Locate the cell with the specified text and output its [x, y] center coordinate. 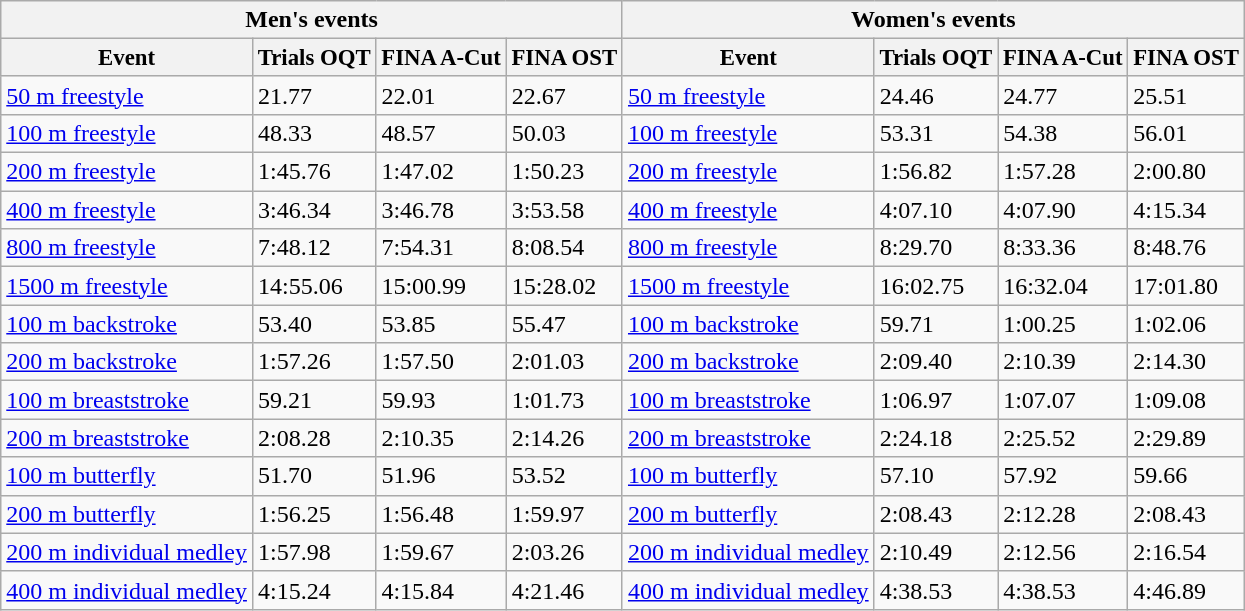
1:57.98 [314, 552]
2:00.80 [1186, 172]
2:24.18 [936, 438]
56.01 [1186, 133]
7:54.31 [441, 248]
51.70 [314, 476]
8:33.36 [1063, 248]
1:06.97 [936, 400]
4:15.34 [1186, 210]
4:07.90 [1063, 210]
2:09.40 [936, 362]
8:48.76 [1186, 248]
Men's events [312, 20]
8:08.54 [564, 248]
22.01 [441, 95]
53.31 [936, 133]
21.77 [314, 95]
48.33 [314, 133]
3:53.58 [564, 210]
1:47.02 [441, 172]
2:08.28 [314, 438]
48.57 [441, 133]
1:45.76 [314, 172]
57.10 [936, 476]
1:01.73 [564, 400]
3:46.78 [441, 210]
55.47 [564, 324]
57.92 [1063, 476]
1:56.82 [936, 172]
1:59.67 [441, 552]
53.85 [441, 324]
2:10.35 [441, 438]
16:02.75 [936, 286]
53.52 [564, 476]
1:07.07 [1063, 400]
2:12.28 [1063, 514]
7:48.12 [314, 248]
4:46.89 [1186, 590]
16:32.04 [1063, 286]
25.51 [1186, 95]
14:55.06 [314, 286]
1:57.26 [314, 362]
2:12.56 [1063, 552]
2:14.30 [1186, 362]
1:59.97 [564, 514]
4:21.46 [564, 590]
22.67 [564, 95]
1:57.50 [441, 362]
2:01.03 [564, 362]
8:29.70 [936, 248]
1:50.23 [564, 172]
59.66 [1186, 476]
1:00.25 [1063, 324]
2:16.54 [1186, 552]
51.96 [441, 476]
2:25.52 [1063, 438]
50.03 [564, 133]
53.40 [314, 324]
4:07.10 [936, 210]
17:01.80 [1186, 286]
2:14.26 [564, 438]
24.77 [1063, 95]
24.46 [936, 95]
3:46.34 [314, 210]
54.38 [1063, 133]
59.93 [441, 400]
4:15.24 [314, 590]
1:57.28 [1063, 172]
59.71 [936, 324]
1:02.06 [1186, 324]
2:10.49 [936, 552]
15:00.99 [441, 286]
4:15.84 [441, 590]
2:10.39 [1063, 362]
59.21 [314, 400]
15:28.02 [564, 286]
2:29.89 [1186, 438]
1:56.25 [314, 514]
Women's events [933, 20]
1:56.48 [441, 514]
2:03.26 [564, 552]
1:09.08 [1186, 400]
